Scan for the cell matching the given text and deliver its (x, y) coordinate at center. 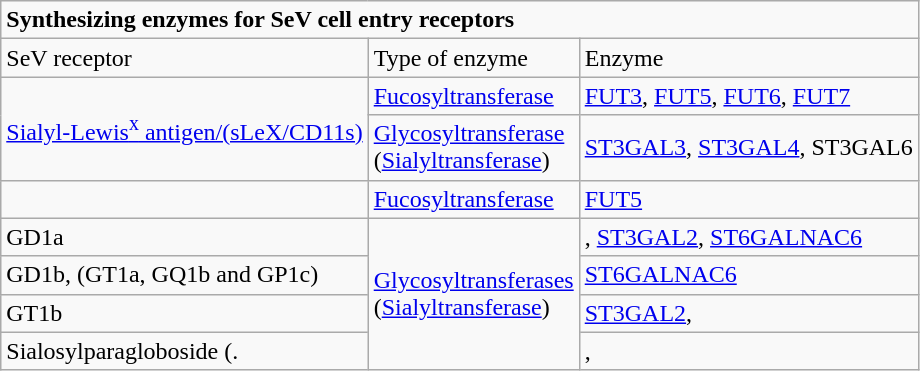
Glycosyltransferase(Sialyltransferase) (474, 148)
GT1b (184, 313)
SeV receptor (184, 58)
, ST3GAL2, ST6GALNAC6 (748, 237)
, (748, 351)
Sialosylparagloboside (. (184, 351)
ST3GAL2, (748, 313)
Sialyl-Lewisx antigen/(sLeX/CD11s) (184, 128)
Glycosyltransferases(Sialyltransferase) (474, 294)
GD1b, (GT1a, GQ1b and GP1c) (184, 275)
ST3GAL3, ST3GAL4, ST3GAL6 (748, 148)
Synthesizing enzymes for SeV cell entry receptors (460, 20)
ST6GALNAC6 (748, 275)
FUT5 (748, 199)
FUT3, FUT5, FUT6, FUT7 (748, 96)
Enzyme (748, 58)
Type of enzyme (474, 58)
GD1a (184, 237)
